Pinpoint the cell where the given text exists, returning its [X, Y] midpoint coordinate. 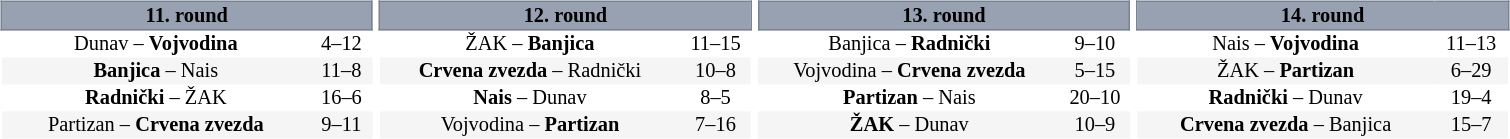
13. round [944, 15]
Radnički – ŽAK [156, 98]
11–8 [341, 72]
11. round [186, 15]
9–11 [341, 126]
7–16 [716, 126]
Nais – Vojvodina [1286, 44]
10–8 [716, 72]
Nais – Dunav [530, 98]
10–9 [1094, 126]
6–29 [1471, 72]
11–13 [1471, 44]
Crvena zvezda – Banjica [1286, 126]
5–15 [1094, 72]
Dunav – Vojvodina [156, 44]
19–4 [1471, 98]
8–5 [716, 98]
16–6 [341, 98]
Banjica – Nais [156, 72]
20–10 [1094, 98]
4–12 [341, 44]
11–15 [716, 44]
Vojvodina – Crvena zvezda [909, 72]
Partizan – Crvena zvezda [156, 126]
Vojvodina – Partizan [530, 126]
Crvena zvezda – Radnički [530, 72]
15–7 [1471, 126]
12. round [566, 15]
ŽAK – Banjica [530, 44]
9–10 [1094, 44]
ŽAK – Partizan [1286, 72]
Banjica – Radnički [909, 44]
14. round [1322, 15]
ŽAK – Dunav [909, 126]
Radnički – Dunav [1286, 98]
Partizan – Nais [909, 98]
